Search for the cell housing the specified text and yield its (x, y) center coordinate. 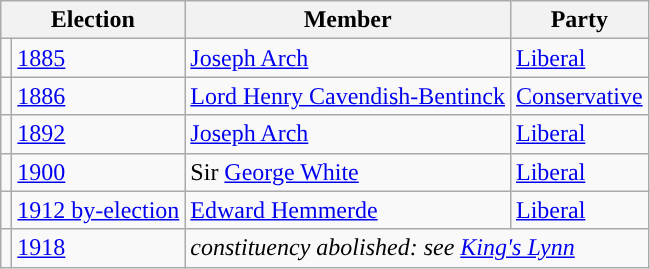
Election (93, 20)
1886 (98, 96)
Conservative (579, 96)
1918 (98, 248)
Edward Hemmerde (348, 210)
1892 (98, 134)
Lord Henry Cavendish-Bentinck (348, 96)
1885 (98, 58)
Member (348, 20)
1900 (98, 172)
1912 by-election (98, 210)
constituency abolished: see King's Lynn (416, 248)
Sir George White (348, 172)
Party (579, 20)
